From the cell containing the given text, extract its center point as (X, Y) coordinate. 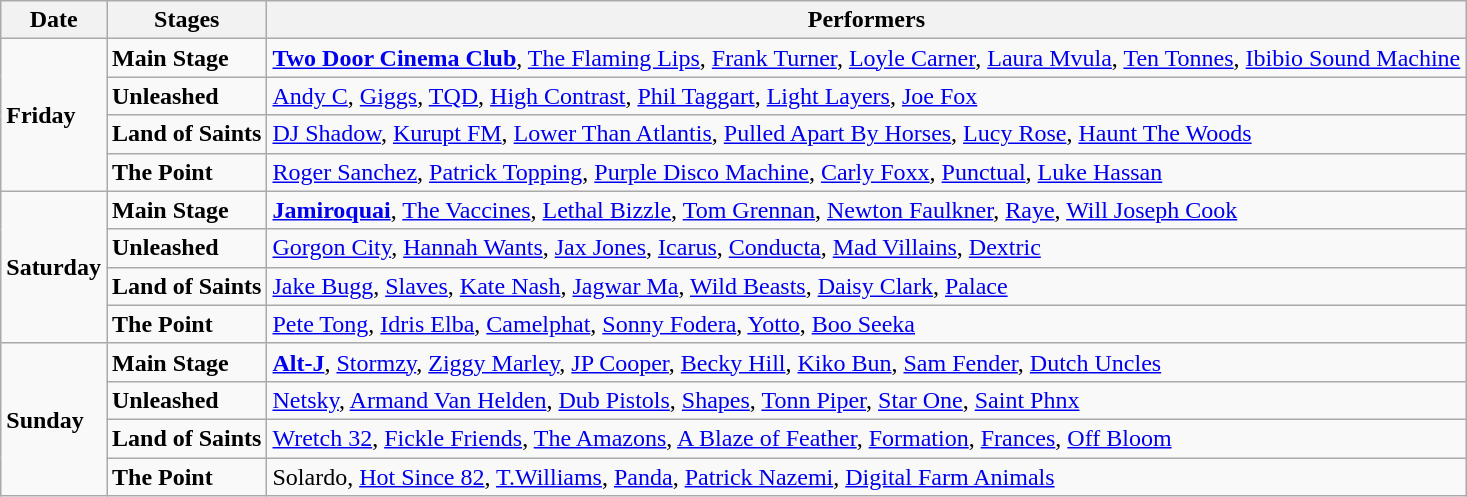
Gorgon City, Hannah Wants, Jax Jones, Icarus, Conducta, Mad Villains, Dextric (866, 248)
Roger Sanchez, Patrick Topping, Purple Disco Machine, Carly Foxx, Punctual, Luke Hassan (866, 172)
Wretch 32, Fickle Friends, The Amazons, A Blaze of Feather, Formation, Frances, Off Bloom (866, 438)
Jake Bugg, Slaves, Kate Nash, Jagwar Ma, Wild Beasts, Daisy Clark, Palace (866, 286)
Pete Tong, Idris Elba, Camelphat, Sonny Fodera, Yotto, Boo Seeka (866, 324)
Stages (186, 20)
Saturday (54, 267)
Two Door Cinema Club, The Flaming Lips, Frank Turner, Loyle Carner, Laura Mvula, Ten Tonnes, Ibibio Sound Machine (866, 58)
Date (54, 20)
Sunday (54, 419)
Netsky, Armand Van Helden, Dub Pistols, Shapes, Tonn Piper, Star One, Saint Phnx (866, 400)
Performers (866, 20)
Andy C, Giggs, TQD, High Contrast, Phil Taggart, Light Layers, Joe Fox (866, 96)
DJ Shadow, Kurupt FM, Lower Than Atlantis, Pulled Apart By Horses, Lucy Rose, Haunt The Woods (866, 134)
Solardo, Hot Since 82, T.Williams, Panda, Patrick Nazemi, Digital Farm Animals (866, 477)
Jamiroquai, The Vaccines, Lethal Bizzle, Tom Grennan, Newton Faulkner, Raye, Will Joseph Cook (866, 210)
Friday (54, 115)
Alt-J, Stormzy, Ziggy Marley, JP Cooper, Becky Hill, Kiko Bun, Sam Fender, Dutch Uncles (866, 362)
